Determine the (X, Y) coordinate at the center of the cell enclosing the given text.  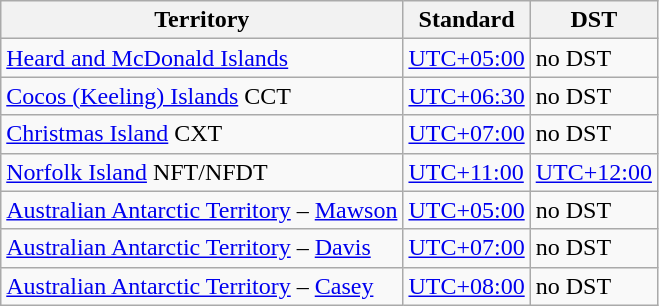
Australian Antarctic Territory – Casey (202, 286)
UTC+11:00 (466, 172)
Christmas Island CXT (202, 134)
Heard and McDonald Islands (202, 58)
Cocos (Keeling) Islands CCT (202, 96)
UTC+08:00 (466, 286)
UTC+06:30 (466, 96)
Territory (202, 20)
Norfolk Island NFT/NFDT (202, 172)
UTC+12:00 (594, 172)
Australian Antarctic Territory – Davis (202, 248)
Standard (466, 20)
Australian Antarctic Territory – Mawson (202, 210)
DST (594, 20)
